Return (x, y) of the center of cell containing provided text 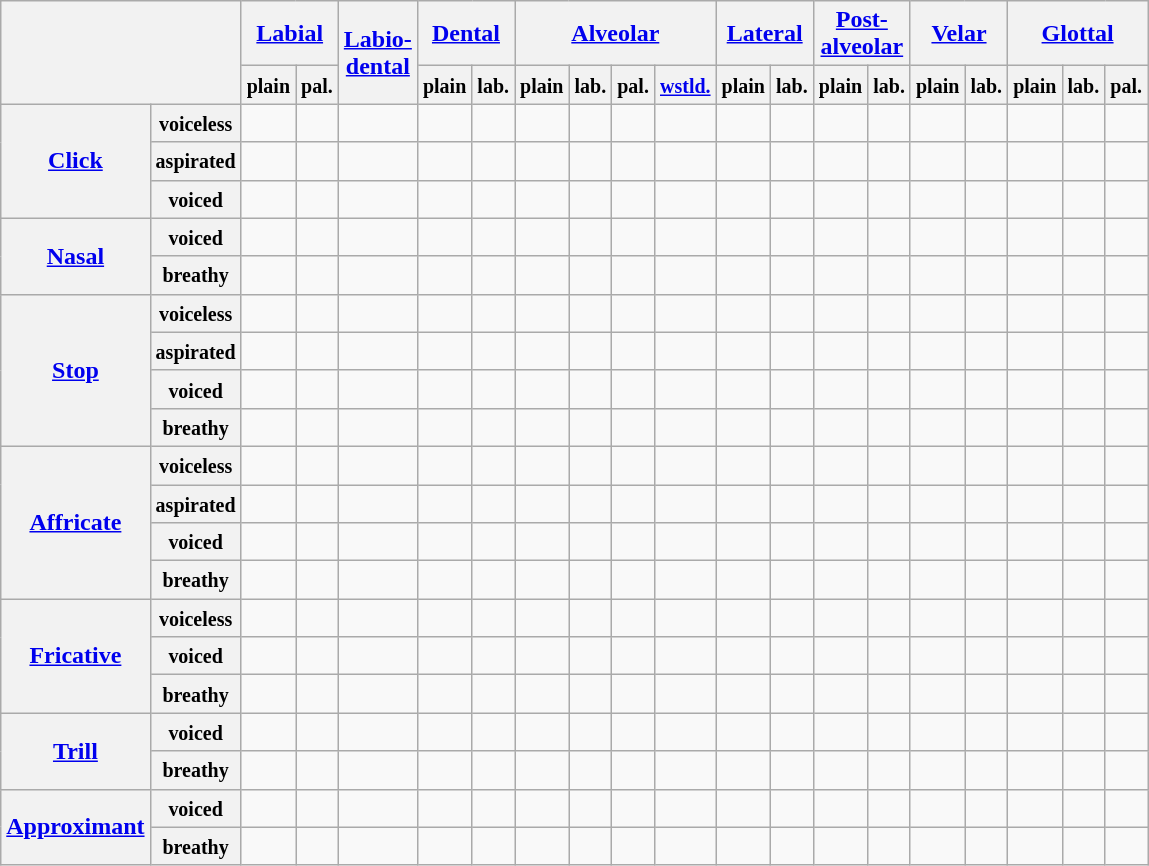
Post-alveolar (862, 34)
Labial (290, 34)
Click (76, 161)
Affricate (76, 522)
wstld. (685, 85)
Trill (76, 751)
Lateral (764, 34)
Dental (466, 34)
Stop (76, 370)
Fricative (76, 656)
Glottal (1078, 34)
Nasal (76, 256)
Labio-dental (378, 52)
Velar (958, 34)
Approximant (76, 827)
Alveolar (616, 34)
